Locate the cell with the specified text and output its [x, y] center coordinate. 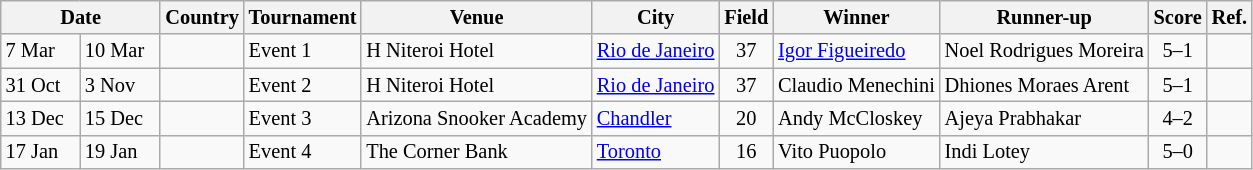
Andy McCloskey [856, 118]
Event 3 [303, 118]
Date [81, 17]
Runner-up [1044, 17]
Igor Figueiredo [856, 51]
7 Mar [40, 51]
4–2 [1178, 118]
19 Jan [120, 152]
Toronto [656, 152]
Ref. [1230, 17]
15 Dec [120, 118]
Country [202, 17]
Arizona Snooker Academy [476, 118]
City [656, 17]
Field [746, 17]
17 Jan [40, 152]
16 [746, 152]
3 Nov [120, 85]
Ajeya Prabhakar [1044, 118]
Claudio Menechini [856, 85]
Score [1178, 17]
Event 2 [303, 85]
Event 1 [303, 51]
Vito Puopolo [856, 152]
20 [746, 118]
31 Oct [40, 85]
Indi Lotey [1044, 152]
Event 4 [303, 152]
13 Dec [40, 118]
10 Mar [120, 51]
Winner [856, 17]
Venue [476, 17]
Noel Rodrigues Moreira [1044, 51]
5–0 [1178, 152]
Chandler [656, 118]
Dhiones Moraes Arent [1044, 85]
The Corner Bank [476, 152]
Tournament [303, 17]
